Capture the cell that displays the provided text and extract its [x, y] central coordinate. 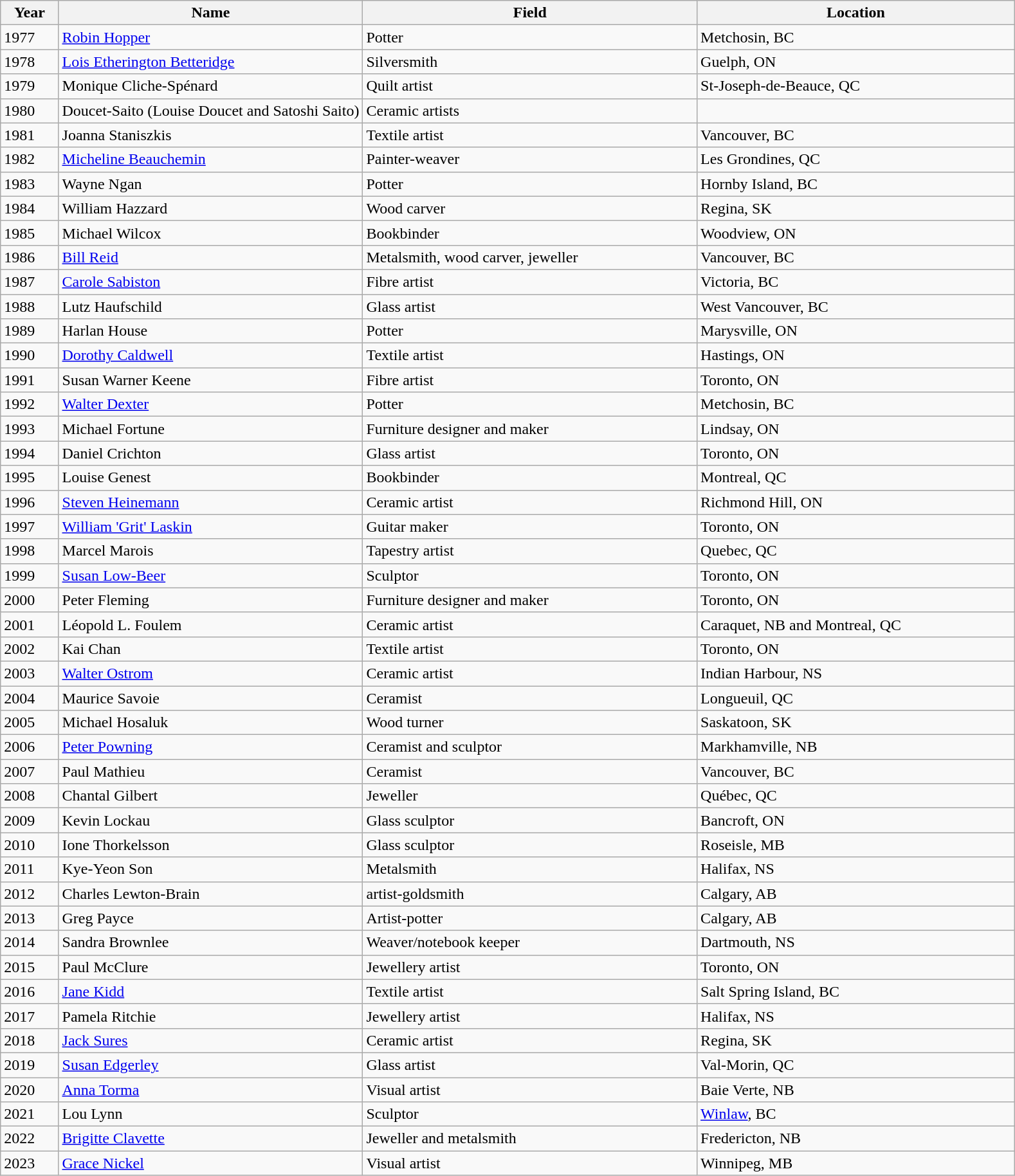
Ione Thorkelsson [211, 845]
1994 [30, 453]
Guelph, ON [856, 62]
Quebec, QC [856, 551]
2018 [30, 1040]
St-Joseph-de-Beauce, QC [856, 86]
artist-goldsmith [530, 894]
Quilt artist [530, 86]
Louise Genest [211, 478]
Painter-weaver [530, 159]
1983 [30, 184]
Caraquet, NB and Montreal, QC [856, 624]
Guitar maker [530, 527]
1992 [30, 404]
1987 [30, 282]
Joanna Staniszkis [211, 135]
2007 [30, 772]
Jane Kidd [211, 991]
Harlan House [211, 331]
Richmond Hill, ON [856, 502]
2006 [30, 747]
Dartmouth, NS [856, 943]
Pamela Ritchie [211, 1016]
Micheline Beauchemin [211, 159]
Peter Fleming [211, 600]
Michael Hosaluk [211, 723]
1986 [30, 257]
1995 [30, 478]
2008 [30, 796]
Susan Low-Beer [211, 575]
1991 [30, 380]
Anna Torma [211, 1090]
1978 [30, 62]
Monique Cliche-Spénard [211, 86]
2020 [30, 1090]
Paul McClure [211, 967]
Val-Morin, QC [856, 1065]
1985 [30, 233]
Léopold L. Foulem [211, 624]
Artist-potter [530, 918]
Lutz Haufschild [211, 307]
1990 [30, 356]
Jeweller and metalsmith [530, 1139]
2017 [30, 1016]
Kevin Lockau [211, 820]
2010 [30, 845]
2012 [30, 894]
Ceramist and sculptor [530, 747]
Chantal Gilbert [211, 796]
Woodview, ON [856, 233]
Metalsmith [530, 869]
Jack Sures [211, 1040]
1999 [30, 575]
2023 [30, 1163]
Michael Wilcox [211, 233]
Charles Lewton-Brain [211, 894]
2009 [30, 820]
Michael Fortune [211, 429]
Grace Nickel [211, 1163]
2015 [30, 967]
Québec, QC [856, 796]
Wood turner [530, 723]
Lindsay, ON [856, 429]
Kye-Yeon Son [211, 869]
Fredericton, NB [856, 1139]
Lou Lynn [211, 1114]
Lois Etherington Betteridge [211, 62]
Maurice Savoie [211, 698]
Saskatoon, SK [856, 723]
Doucet-Saito (Louise Doucet and Satoshi Saito) [211, 111]
Weaver/notebook keeper [530, 943]
1984 [30, 208]
Metalsmith, wood carver, jeweller [530, 257]
2001 [30, 624]
Marcel Marois [211, 551]
1996 [30, 502]
1989 [30, 331]
Salt Spring Island, BC [856, 991]
Location [856, 13]
Susan Edgerley [211, 1065]
Marysville, ON [856, 331]
2002 [30, 649]
2003 [30, 673]
Montreal, QC [856, 478]
West Vancouver, BC [856, 307]
Silversmith [530, 62]
1980 [30, 111]
1998 [30, 551]
2021 [30, 1114]
Peter Powning [211, 747]
Hastings, ON [856, 356]
Paul Mathieu [211, 772]
2000 [30, 600]
Roseisle, MB [856, 845]
1988 [30, 307]
Baie Verte, NB [856, 1090]
Year [30, 13]
Carole Sabiston [211, 282]
1979 [30, 86]
Walter Dexter [211, 404]
William Hazzard [211, 208]
Sandra Brownlee [211, 943]
Indian Harbour, NS [856, 673]
1981 [30, 135]
Kai Chan [211, 649]
Ceramic artists [530, 111]
Longueuil, QC [856, 698]
1982 [30, 159]
2014 [30, 943]
Brigitte Clavette [211, 1139]
Winlaw, BC [856, 1114]
2005 [30, 723]
Bill Reid [211, 257]
2011 [30, 869]
1993 [30, 429]
Daniel Crichton [211, 453]
2019 [30, 1065]
Jeweller [530, 796]
2022 [30, 1139]
Steven Heinemann [211, 502]
1977 [30, 37]
2016 [30, 991]
Winnipeg, MB [856, 1163]
Greg Payce [211, 918]
Walter Ostrom [211, 673]
1997 [30, 527]
Tapestry artist [530, 551]
Les Grondines, QC [856, 159]
Wood carver [530, 208]
Robin Hopper [211, 37]
Name [211, 13]
Bancroft, ON [856, 820]
2004 [30, 698]
Susan Warner Keene [211, 380]
Field [530, 13]
William 'Grit' Laskin [211, 527]
Victoria, BC [856, 282]
2013 [30, 918]
Dorothy Caldwell [211, 356]
Markhamville, NB [856, 747]
Hornby Island, BC [856, 184]
Wayne Ngan [211, 184]
